Extract the (x, y) coordinate from the center of the cell holding the provided text.  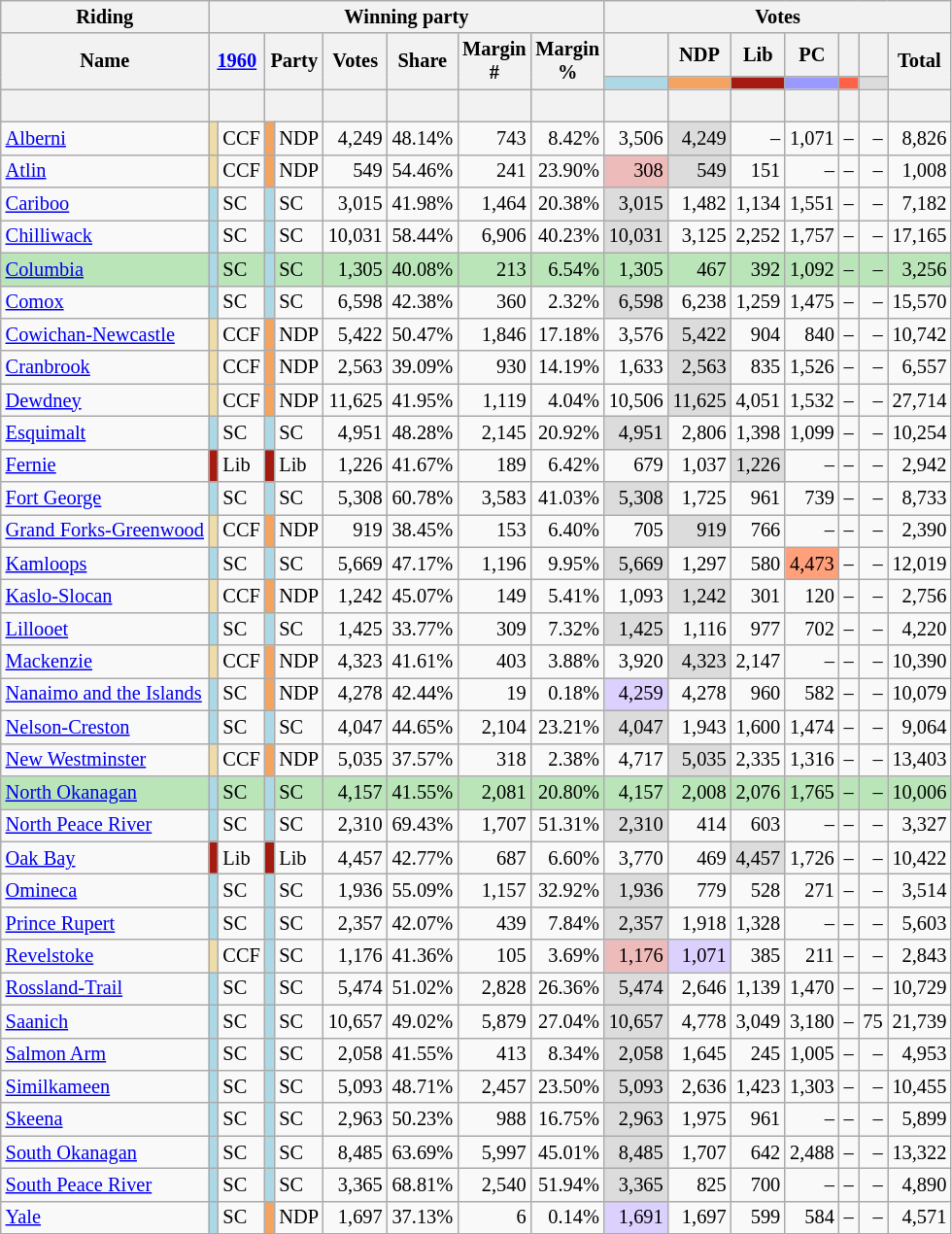
766 (759, 531)
6,238 (699, 302)
3,514 (920, 890)
1,757 (812, 236)
New Westminster (105, 760)
835 (759, 367)
41.98% (424, 204)
3.88% (567, 662)
44.65% (424, 727)
3,506 (636, 138)
743 (493, 138)
1,532 (812, 400)
2,145 (493, 432)
1,328 (759, 923)
7.84% (567, 923)
988 (493, 1119)
Fort George (105, 498)
Riding (105, 17)
151 (759, 171)
3,583 (493, 498)
2,104 (493, 727)
1,765 (812, 792)
45.01% (567, 1152)
Saanich (105, 1021)
930 (493, 367)
Dewdney (105, 400)
1,139 (759, 988)
37.57% (424, 760)
840 (812, 334)
1,134 (759, 204)
10,729 (920, 988)
603 (759, 825)
3,576 (636, 334)
2,147 (759, 662)
2.32% (567, 302)
779 (699, 890)
385 (759, 956)
19 (493, 694)
41.36% (424, 956)
10,742 (920, 334)
414 (699, 825)
469 (699, 858)
1,008 (920, 171)
318 (493, 760)
1,196 (493, 564)
69.43% (424, 825)
1,464 (493, 204)
26.36% (567, 988)
9.95% (567, 564)
20.80% (567, 792)
1,092 (812, 269)
1,297 (699, 564)
5,997 (493, 1152)
3,049 (759, 1021)
149 (493, 596)
20.38% (567, 204)
Mackenzie (105, 662)
8.42% (567, 138)
599 (759, 1217)
705 (636, 531)
2,457 (493, 1086)
739 (812, 498)
9,064 (920, 727)
Margin# (493, 61)
2,540 (493, 1184)
Similkameen (105, 1086)
301 (759, 596)
241 (493, 171)
3,180 (812, 1021)
2,828 (493, 988)
6,557 (920, 367)
Lillooet (105, 629)
309 (493, 629)
15,570 (920, 302)
South Peace River (105, 1184)
1,475 (812, 302)
120 (812, 596)
413 (493, 1054)
38.45% (424, 531)
5.41% (567, 596)
Cariboo (105, 204)
105 (493, 956)
3,327 (920, 825)
1960 (237, 61)
63.69% (424, 1152)
Kaslo-Slocan (105, 596)
Nanaimo and the Islands (105, 694)
245 (759, 1054)
642 (759, 1152)
2,756 (920, 596)
Omineca (105, 890)
2,646 (699, 988)
2,008 (699, 792)
584 (812, 1217)
1,726 (812, 858)
528 (759, 890)
Winning party (406, 17)
702 (812, 629)
3.69% (567, 956)
Chilliwack (105, 236)
8.34% (567, 1054)
3,256 (920, 269)
580 (759, 564)
4.04% (567, 400)
403 (493, 662)
17.18% (567, 334)
Revelstoke (105, 956)
Fernie (105, 465)
PC (812, 54)
42.07% (424, 923)
1,093 (636, 596)
Name (105, 61)
4,473 (812, 564)
1,423 (759, 1086)
6 (493, 1217)
37.13% (424, 1217)
308 (636, 171)
14.19% (567, 367)
1,645 (699, 1054)
2,636 (699, 1086)
2,252 (759, 236)
41.95% (424, 400)
439 (493, 923)
1,316 (812, 760)
1,119 (493, 400)
10,390 (920, 662)
977 (759, 629)
48.14% (424, 138)
North Peace River (105, 825)
1,633 (636, 367)
1,551 (812, 204)
1,116 (699, 629)
27.04% (567, 1021)
6.54% (567, 269)
1,157 (493, 890)
1,725 (699, 498)
6.42% (567, 465)
42.44% (424, 694)
Margin% (567, 61)
1,474 (812, 727)
40.23% (567, 236)
45.07% (424, 596)
Cranbrook (105, 367)
Yale (105, 1217)
Columbia (105, 269)
189 (493, 465)
1,691 (636, 1217)
1,918 (699, 923)
50.23% (424, 1119)
42.77% (424, 858)
6.40% (567, 531)
5,603 (920, 923)
Alberni (105, 138)
51.02% (424, 988)
960 (759, 694)
55.09% (424, 890)
23.90% (567, 171)
41.67% (424, 465)
Oak Bay (105, 858)
10,006 (920, 792)
3,920 (636, 662)
211 (812, 956)
2,076 (759, 792)
0.14% (567, 1217)
6.60% (567, 858)
Party (294, 61)
679 (636, 465)
3,770 (636, 858)
392 (759, 269)
42.38% (424, 302)
1,943 (699, 727)
467 (699, 269)
213 (493, 269)
Total (920, 61)
6,906 (493, 236)
1,600 (759, 727)
700 (759, 1184)
North Okanagan (105, 792)
1,470 (812, 988)
3,125 (699, 236)
1,259 (759, 302)
1,099 (812, 432)
1,526 (812, 367)
4,051 (759, 400)
39.09% (424, 367)
153 (493, 531)
2,843 (920, 956)
48.71% (424, 1086)
68.81% (424, 1184)
40.08% (424, 269)
1,398 (759, 432)
47.17% (424, 564)
10,506 (636, 400)
32.92% (567, 890)
904 (759, 334)
48.28% (424, 432)
Nelson-Creston (105, 727)
10,079 (920, 694)
10,455 (920, 1086)
58.44% (424, 236)
4,571 (920, 1217)
271 (812, 890)
2.38% (567, 760)
4,890 (920, 1184)
7,182 (920, 204)
4,953 (920, 1054)
1,037 (699, 465)
4,259 (636, 694)
13,322 (920, 1152)
5,879 (493, 1021)
7.32% (567, 629)
Cowichan-Newcastle (105, 334)
2,488 (812, 1152)
1,975 (699, 1119)
50.47% (424, 334)
4,220 (920, 629)
Skeena (105, 1119)
Salmon Arm (105, 1054)
8,733 (920, 498)
4,717 (636, 760)
2,081 (493, 792)
13,403 (920, 760)
41.03% (567, 498)
60.78% (424, 498)
Rossland-Trail (105, 988)
16.75% (567, 1119)
0.18% (567, 694)
2,335 (759, 760)
51.31% (567, 825)
Prince Rupert (105, 923)
4,778 (699, 1021)
23.21% (567, 727)
2,806 (699, 432)
South Okanagan (105, 1152)
360 (493, 302)
8,826 (920, 138)
Atlin (105, 171)
10,254 (920, 432)
2,942 (920, 465)
17,165 (920, 236)
49.02% (424, 1021)
1,005 (812, 1054)
75 (873, 1021)
Esquimalt (105, 432)
51.94% (567, 1184)
5,899 (920, 1119)
Grand Forks-Greenwood (105, 531)
825 (699, 1184)
33.77% (424, 629)
21,739 (920, 1021)
20.92% (567, 432)
2,390 (920, 531)
Share (424, 61)
23.50% (567, 1086)
10,422 (920, 858)
54.46% (424, 171)
1,303 (812, 1086)
687 (493, 858)
Kamloops (105, 564)
1,846 (493, 334)
582 (812, 694)
41.61% (424, 662)
12,019 (920, 564)
1,482 (699, 204)
Comox (105, 302)
27,714 (920, 400)
